Pinpoint the cell where the given text exists, returning its (X, Y) midpoint coordinate. 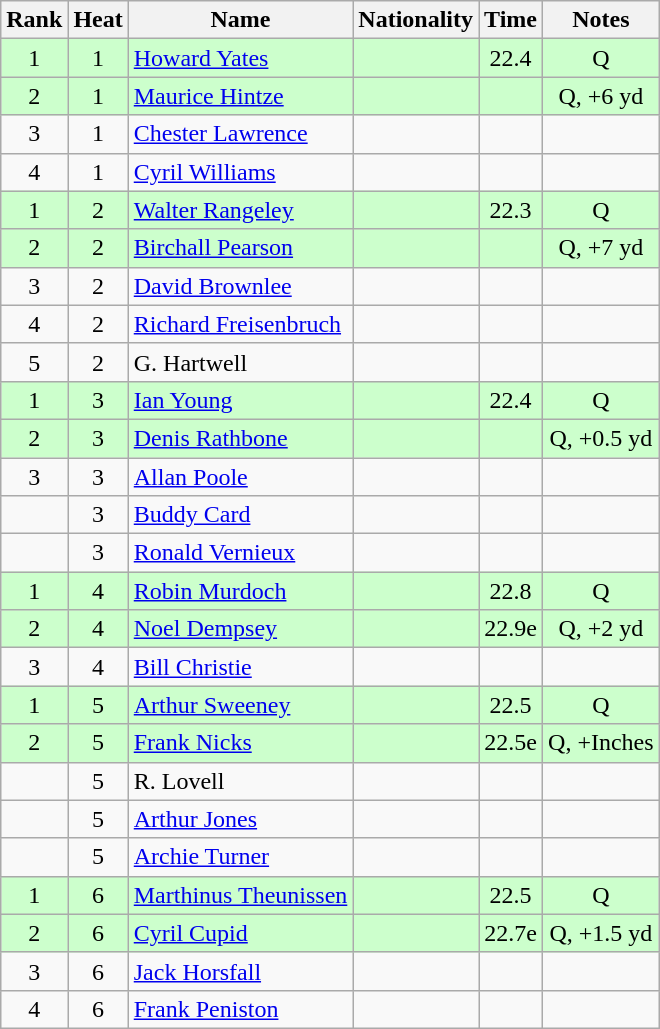
Ian Young (240, 400)
Arthur Sweeney (240, 705)
Robin Murdoch (240, 591)
R. Lovell (240, 781)
22.5e (511, 743)
Chester Lawrence (240, 134)
Q, +0.5 yd (602, 438)
Denis Rathbone (240, 438)
Bill Christie (240, 667)
Cyril Williams (240, 172)
Jack Horsfall (240, 971)
Q, +2 yd (602, 629)
Nationality (416, 20)
Frank Nicks (240, 743)
Maurice Hintze (240, 96)
22.8 (511, 591)
Rank (34, 20)
Walter Rangeley (240, 210)
David Brownlee (240, 286)
Marthinus Theunissen (240, 895)
Q, +7 yd (602, 248)
Archie Turner (240, 857)
Buddy Card (240, 515)
Notes (602, 20)
22.7e (511, 933)
Arthur Jones (240, 819)
Time (511, 20)
Allan Poole (240, 477)
Howard Yates (240, 58)
Frank Peniston (240, 1009)
Cyril Cupid (240, 933)
G. Hartwell (240, 362)
Heat (98, 20)
Name (240, 20)
22.9e (511, 629)
Richard Freisenbruch (240, 324)
Ronald Vernieux (240, 553)
22.3 (511, 210)
Q, +6 yd (602, 96)
Birchall Pearson (240, 248)
Noel Dempsey (240, 629)
Q, +1.5 yd (602, 933)
Q, +Inches (602, 743)
